Identify which cell holds the provided text, then report its (X, Y) central coordinate. 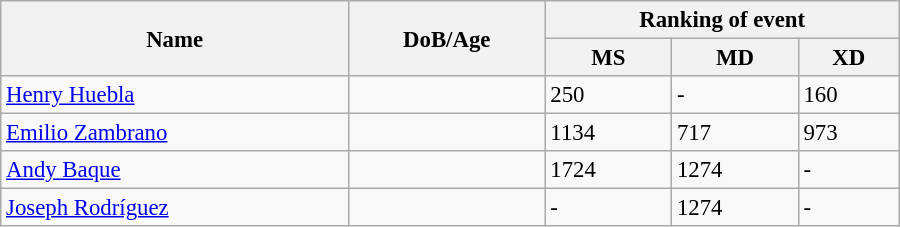
XD (848, 58)
717 (736, 133)
160 (848, 95)
Joseph Rodríguez (175, 208)
1134 (608, 133)
Ranking of event (722, 20)
MD (736, 58)
973 (848, 133)
250 (608, 95)
Andy Baque (175, 170)
MS (608, 58)
Name (175, 38)
Emilio Zambrano (175, 133)
1724 (608, 170)
Henry Huebla (175, 95)
DoB/Age (446, 38)
